Pinpoint the cell where the given text exists, returning its (X, Y) midpoint coordinate. 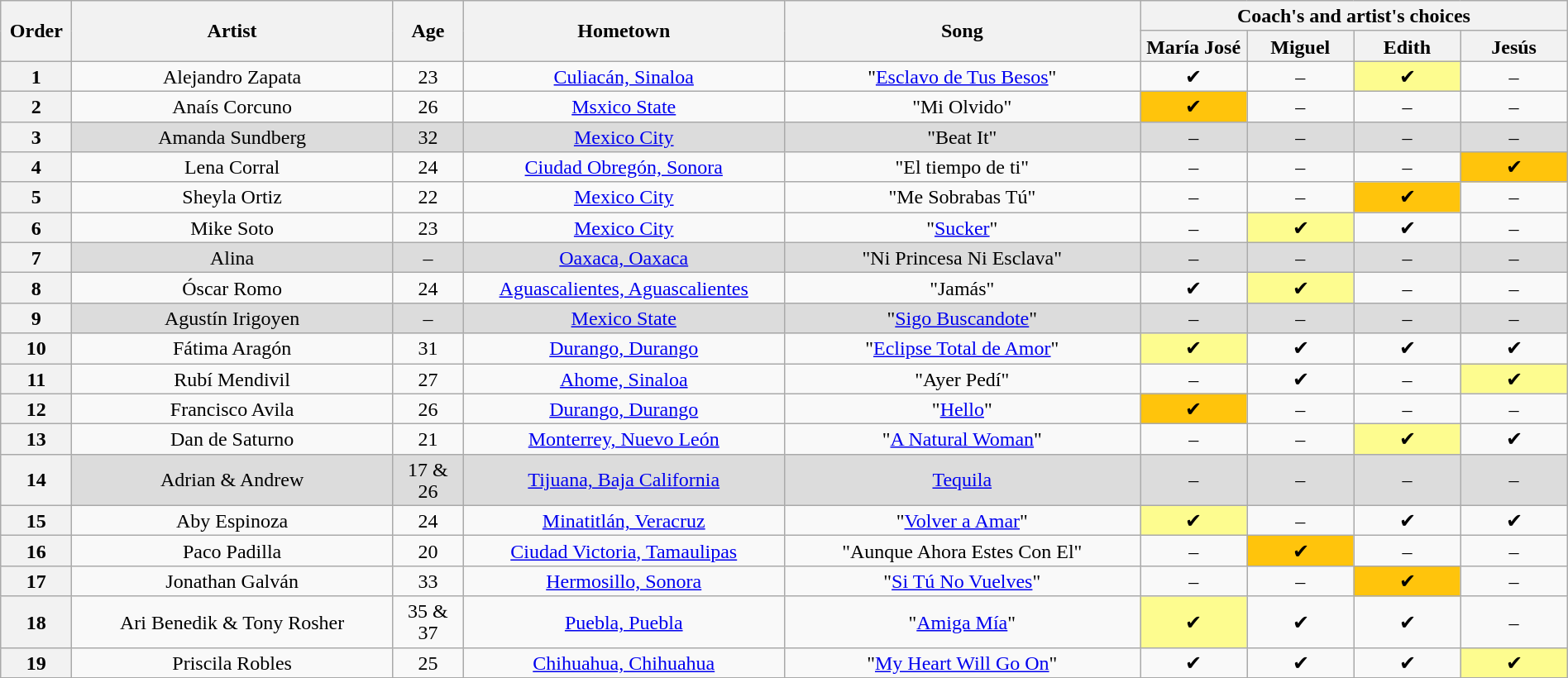
Amanda Sundberg (232, 137)
"Si Tú No Vuelves" (963, 580)
Order (36, 31)
7 (36, 258)
Alejandro Zapata (232, 76)
"El tiempo de ti" (963, 167)
10 (36, 349)
19 (36, 663)
Agustín Irigoyen (232, 318)
Ahome, Sinaloa (624, 379)
"Sucker" (963, 228)
11 (36, 379)
"Me Sobrabas Tú" (963, 197)
13 (36, 440)
20 (428, 551)
Jesús (1513, 46)
31 (428, 349)
Ari Benedik & Tony Rosher (232, 622)
Fátima Aragón (232, 349)
22 (428, 197)
"Aunque Ahora Estes Con El" (963, 551)
Sheyla Ortiz (232, 197)
Hometown (624, 31)
18 (36, 622)
Mike Soto (232, 228)
6 (36, 228)
"Mi Olvido" (963, 106)
32 (428, 137)
Alina (232, 258)
"Eclipse Total de Amor" (963, 349)
27 (428, 379)
Tequila (963, 480)
Adrian & Andrew (232, 480)
Culiacán, Sinaloa (624, 76)
Anaís Corcuno (232, 106)
"Ni Princesa Ni Esclava" (963, 258)
"Sigo Buscandote" (963, 318)
9 (36, 318)
Mexico State (624, 318)
Priscila Robles (232, 663)
Puebla, Puebla (624, 622)
16 (36, 551)
33 (428, 580)
Chihuahua, Chihuahua (624, 663)
35 & 37 (428, 622)
Hermosillo, Sonora (624, 580)
Miguel (1300, 46)
"My Heart Will Go On" (963, 663)
21 (428, 440)
Ciudad Victoria, Tamaulipas (624, 551)
"Ayer Pedí" (963, 379)
Msxico State (624, 106)
Oaxaca, Oaxaca (624, 258)
Tijuana, Baja California (624, 480)
Aby Espinoza (232, 521)
5 (36, 197)
Song (963, 31)
"A Natural Woman" (963, 440)
17 & 26 (428, 480)
Óscar Romo (232, 288)
Edith (1408, 46)
"Esclavo de Tus Besos" (963, 76)
"Amiga Mía" (963, 622)
Aguascalientes, Aguascalientes (624, 288)
25 (428, 663)
2 (36, 106)
Rubí Mendivil (232, 379)
8 (36, 288)
15 (36, 521)
Dan de Saturno (232, 440)
Jonathan Galván (232, 580)
Minatitlán, Veracruz (624, 521)
Age (428, 31)
María José (1194, 46)
3 (36, 137)
"Beat It" (963, 137)
"Hello" (963, 408)
Francisco Avila (232, 408)
Artist (232, 31)
Lena Corral (232, 167)
Ciudad Obregón, Sonora (624, 167)
4 (36, 167)
Paco Padilla (232, 551)
"Jamás" (963, 288)
17 (36, 580)
12 (36, 408)
Coach's and artist's choices (1355, 17)
14 (36, 480)
"Volver a Amar" (963, 521)
Monterrey, Nuevo León (624, 440)
1 (36, 76)
